Capture the cell that displays the provided text and extract its [x, y] central coordinate. 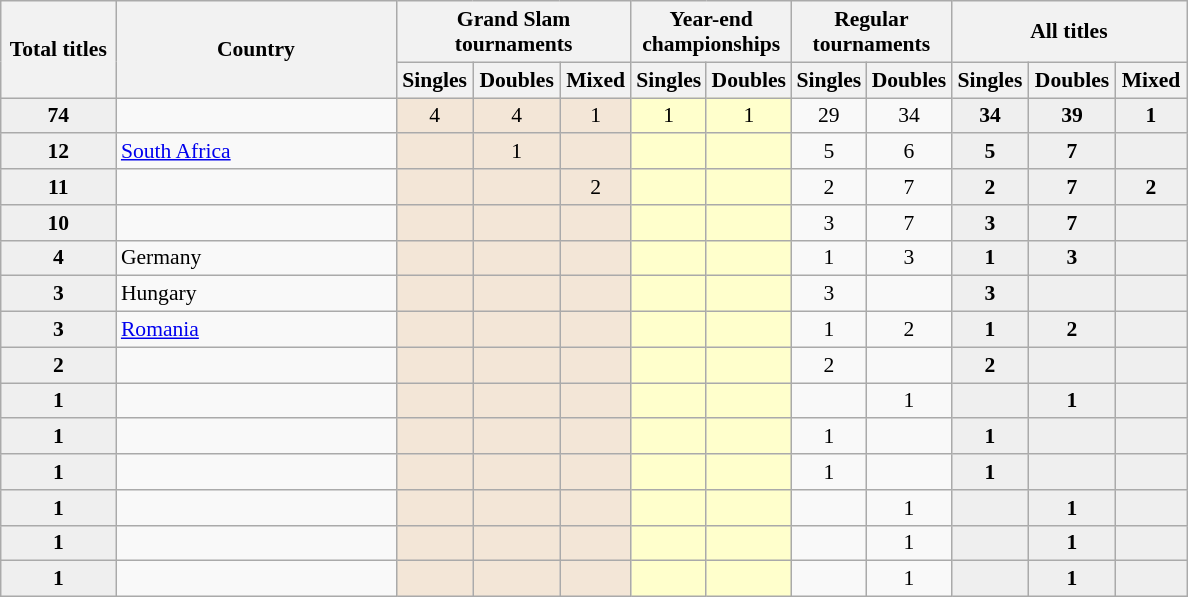
South Africa [256, 152]
Year-endchampionships [711, 32]
6 [908, 152]
10 [58, 223]
Grand Slamtournaments [514, 32]
74 [58, 116]
Total titles [58, 50]
Romania [256, 330]
12 [58, 152]
Country [256, 50]
29 [828, 116]
Regulartournaments [871, 32]
All titles [1068, 32]
Germany [256, 258]
Hungary [256, 294]
39 [1072, 116]
11 [58, 187]
